Output the (X, Y) coordinate of the center of the cell containing the given text.  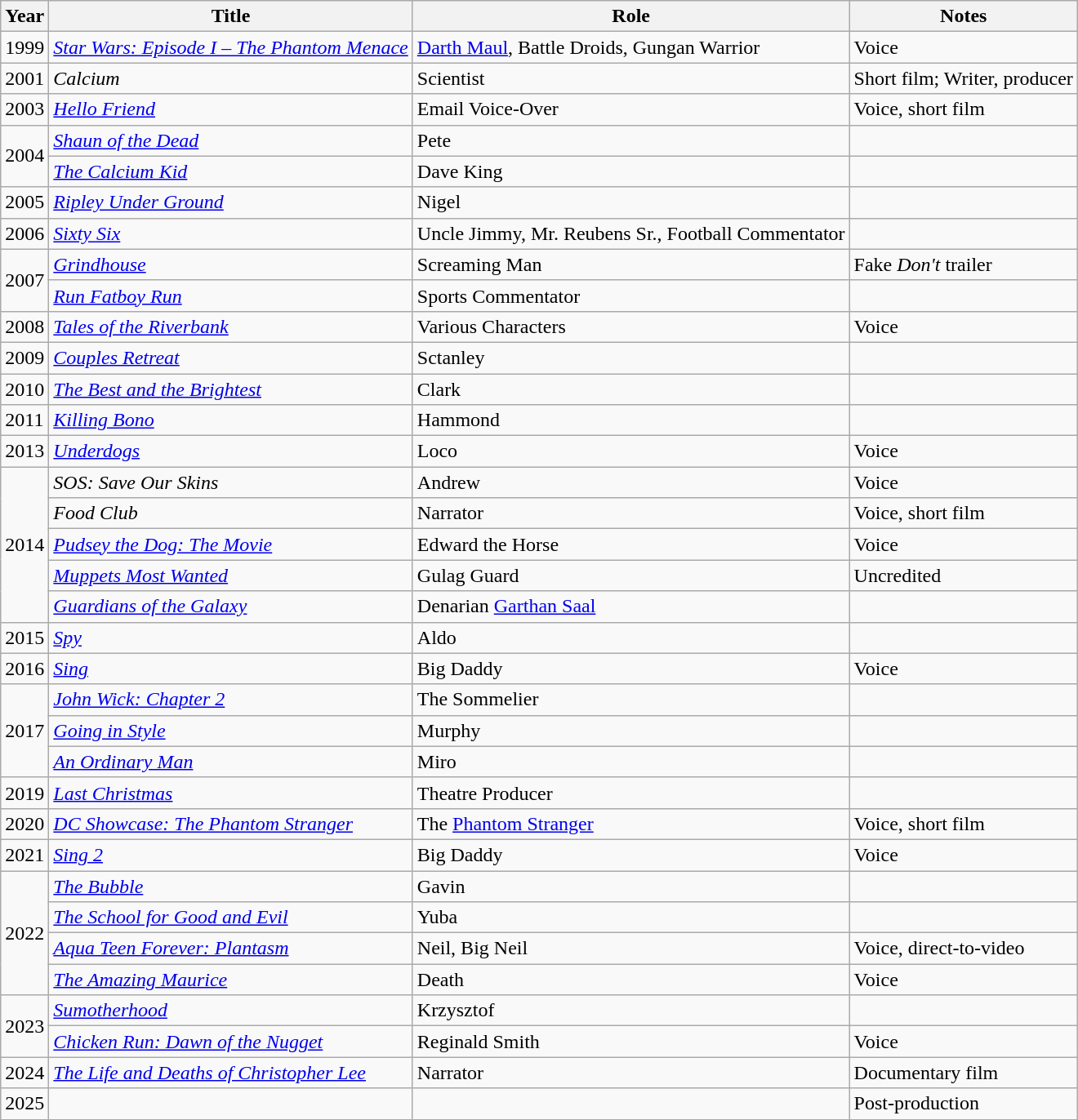
Sing (230, 669)
1999 (24, 47)
Screaming Man (630, 264)
Uncle Jimmy, Mr. Reubens Sr., Football Commentator (630, 233)
2006 (24, 233)
2017 (24, 731)
2007 (24, 280)
Gulag Guard (630, 576)
Sports Commentator (630, 296)
Guardians of the Galaxy (230, 607)
Edward the Horse (630, 544)
Underdogs (230, 451)
2003 (24, 109)
Ripley Under Ground (230, 202)
2011 (24, 420)
Nigel (630, 202)
Shaun of the Dead (230, 140)
2010 (24, 389)
The Life and Deaths of Christopher Lee (230, 1073)
The Sommelier (630, 700)
Chicken Run: Dawn of the Nugget (230, 1042)
2008 (24, 327)
The Calcium Kid (230, 171)
Run Fatboy Run (230, 296)
2015 (24, 638)
Clark (630, 389)
Going in Style (230, 731)
Aqua Teen Forever: Plantasm (230, 949)
Sumotherhood (230, 1011)
Pete (630, 140)
SOS: Save Our Skins (230, 482)
2024 (24, 1073)
Fake Don't trailer (964, 264)
2016 (24, 669)
2013 (24, 451)
Pudsey the Dog: The Movie (230, 544)
Krzysztof (630, 1011)
Neil, Big Neil (630, 949)
DC Showcase: The Phantom Stranger (230, 824)
The School for Good and Evil (230, 918)
2001 (24, 78)
Hello Friend (230, 109)
An Ordinary Man (230, 762)
Calcium (230, 78)
John Wick: Chapter 2 (230, 700)
Miro (630, 762)
Tales of the Riverbank (230, 327)
Title (230, 16)
Voice, direct-to-video (964, 949)
Grindhouse (230, 264)
Murphy (630, 731)
2005 (24, 202)
Sixty Six (230, 233)
The Phantom Stranger (630, 824)
Yuba (630, 918)
Documentary film (964, 1073)
Last Christmas (230, 793)
2019 (24, 793)
The Bubble (230, 886)
2004 (24, 156)
Theatre Producer (630, 793)
Andrew (630, 482)
2021 (24, 855)
Year (24, 16)
Denarian Garthan Saal (630, 607)
Gavin (630, 886)
2014 (24, 544)
Darth Maul, Battle Droids, Gungan Warrior (630, 47)
2009 (24, 358)
Scientist (630, 78)
Loco (630, 451)
Couples Retreat (230, 358)
Sing 2 (230, 855)
The Amazing Maurice (230, 980)
Short film; Writer, producer (964, 78)
Sctanley (630, 358)
Reginald Smith (630, 1042)
Hammond (630, 420)
2025 (24, 1104)
Various Characters (630, 327)
Food Club (230, 513)
Spy (230, 638)
Dave King (630, 171)
Killing Bono (230, 420)
Death (630, 980)
The Best and the Brightest (230, 389)
2020 (24, 824)
Role (630, 16)
Email Voice-Over (630, 109)
Aldo (630, 638)
Uncredited (964, 576)
2022 (24, 932)
Star Wars: Episode I – The Phantom Menace (230, 47)
Muppets Most Wanted (230, 576)
Post-production (964, 1104)
2023 (24, 1026)
Notes (964, 16)
